Capture the cell that displays the provided text and extract its [x, y] central coordinate. 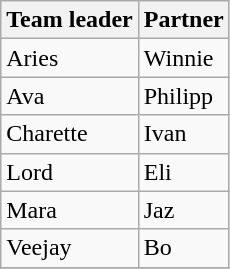
Veejay [70, 248]
Jaz [184, 210]
Winnie [184, 58]
Philipp [184, 96]
Ivan [184, 134]
Bo [184, 248]
Lord [70, 172]
Ava [70, 96]
Charette [70, 134]
Team leader [70, 20]
Aries [70, 58]
Mara [70, 210]
Partner [184, 20]
Eli [184, 172]
